Provide the [x, y] coordinate of the cell's center where the given text is located.  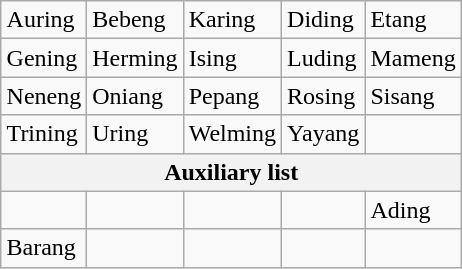
Bebeng [135, 20]
Ising [232, 58]
Luding [324, 58]
Neneng [44, 96]
Barang [44, 248]
Ading [413, 210]
Etang [413, 20]
Sisang [413, 96]
Pepang [232, 96]
Auring [44, 20]
Rosing [324, 96]
Uring [135, 134]
Diding [324, 20]
Herming [135, 58]
Karing [232, 20]
Gening [44, 58]
Auxiliary list [231, 172]
Welming [232, 134]
Oniang [135, 96]
Mameng [413, 58]
Yayang [324, 134]
Trining [44, 134]
